Output the (X, Y) coordinate of the center of the cell containing the given text.  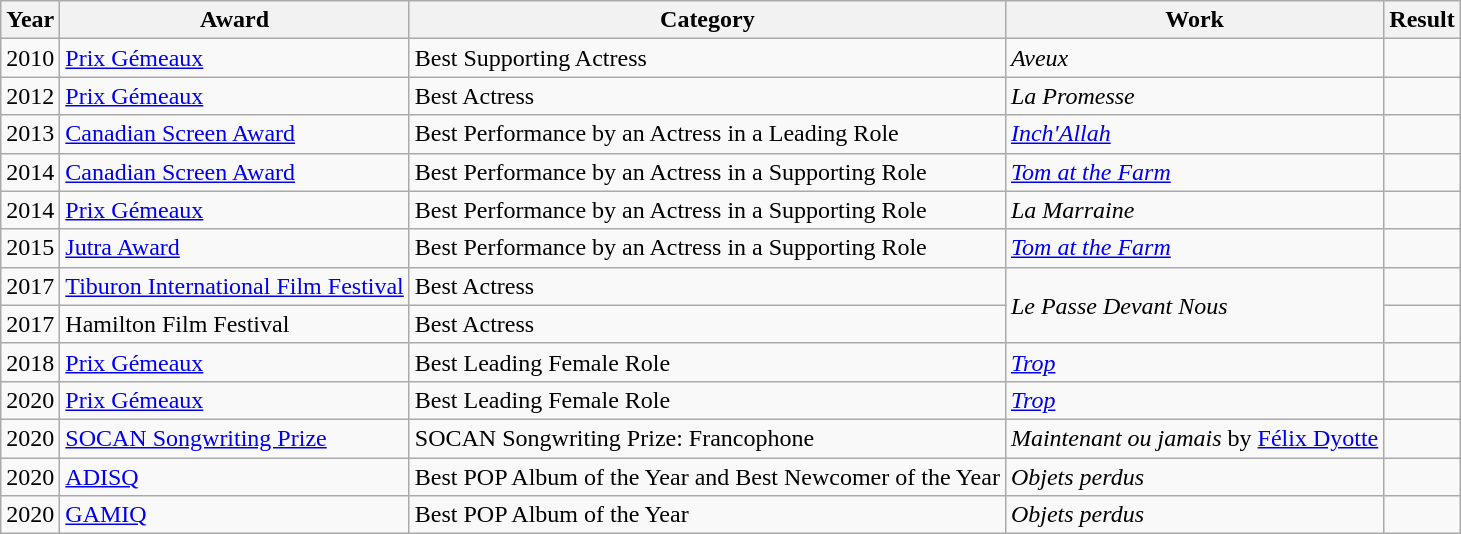
La Marraine (1194, 210)
La Promesse (1194, 96)
2015 (30, 248)
Best POP Album of the Year (707, 515)
Le Passe Devant Nous (1194, 305)
Work (1194, 20)
2012 (30, 96)
GAMIQ (235, 515)
Award (235, 20)
2018 (30, 362)
SOCAN Songwriting Prize: Francophone (707, 438)
Jutra Award (235, 248)
Aveux (1194, 58)
SOCAN Songwriting Prize (235, 438)
Tiburon International Film Festival (235, 286)
Inch'Allah (1194, 134)
Best POP Album of the Year and Best Newcomer of the Year (707, 477)
Best Supporting Actress (707, 58)
Year (30, 20)
2010 (30, 58)
Result (1422, 20)
Hamilton Film Festival (235, 324)
Best Performance by an Actress in a Leading Role (707, 134)
Maintenant ou jamais by Félix Dyotte (1194, 438)
ADISQ (235, 477)
2013 (30, 134)
Category (707, 20)
